Find where the given text appears and provide that cell's center as [x, y] coordinate. 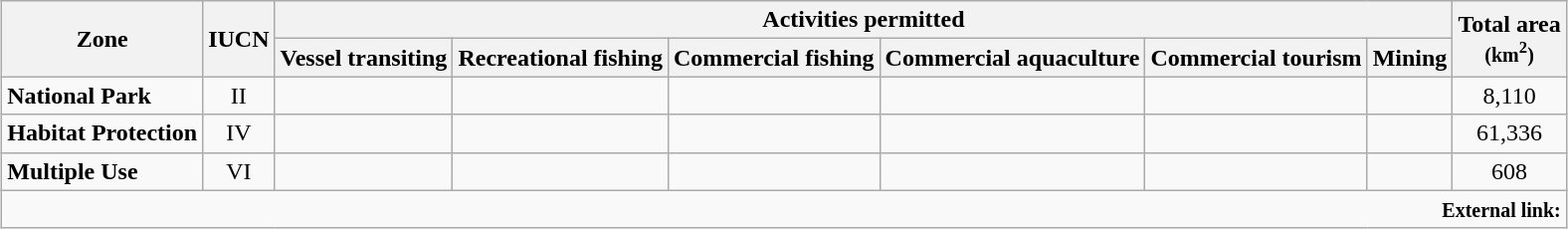
Commercial aquaculture [1013, 58]
Mining [1410, 58]
IV [239, 133]
IUCN [239, 39]
608 [1509, 171]
Zone [102, 39]
Multiple Use [102, 171]
Activities permitted [864, 20]
Commercial tourism [1256, 58]
Vessel transiting [364, 58]
National Park [102, 96]
II [239, 96]
61,336 [1509, 133]
Recreational fishing [561, 58]
External link: [784, 209]
Total area(km2) [1509, 39]
8,110 [1509, 96]
Commercial fishing [774, 58]
Habitat Protection [102, 133]
VI [239, 171]
